Output the (x, y) coordinate of the center of the cell containing the given text.  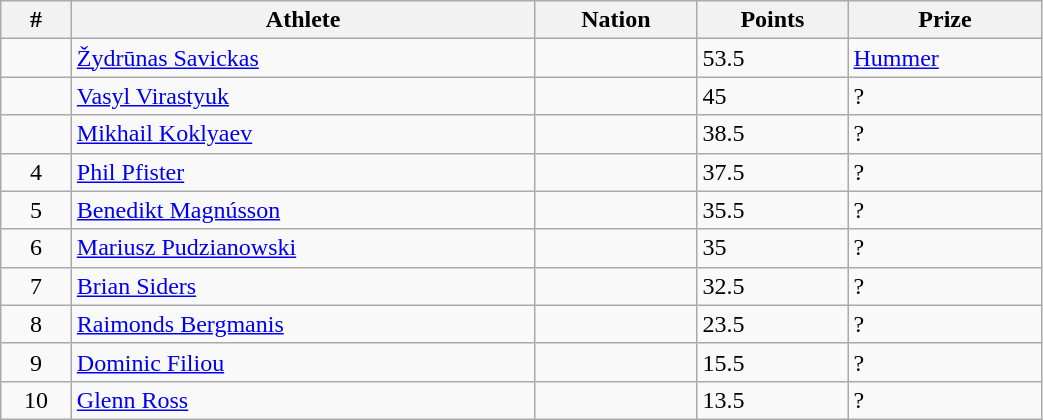
Hummer (945, 58)
38.5 (772, 134)
Points (772, 20)
5 (36, 210)
Benedikt Magnússon (303, 210)
9 (36, 362)
Brian Siders (303, 286)
Athlete (303, 20)
Phil Pfister (303, 172)
Mariusz Pudzianowski (303, 248)
23.5 (772, 324)
37.5 (772, 172)
13.5 (772, 400)
6 (36, 248)
15.5 (772, 362)
Mikhail Koklyaev (303, 134)
Prize (945, 20)
8 (36, 324)
Nation (616, 20)
4 (36, 172)
Raimonds Bergmanis (303, 324)
Dominic Filiou (303, 362)
45 (772, 96)
Vasyl Virastyuk (303, 96)
Glenn Ross (303, 400)
10 (36, 400)
53.5 (772, 58)
35 (772, 248)
32.5 (772, 286)
35.5 (772, 210)
# (36, 20)
7 (36, 286)
Žydrūnas Savickas (303, 58)
